Extract the (x, y) coordinate from the center of the cell holding the provided text.  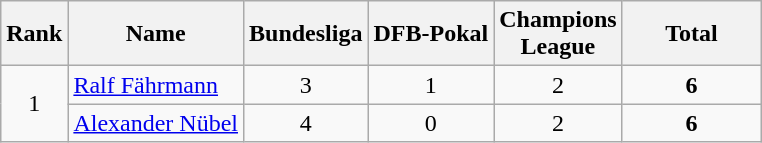
DFB-Pokal (431, 34)
3 (306, 85)
Rank (34, 34)
Name (156, 34)
Ralf Fährmann (156, 85)
Total (692, 34)
Alexander Nübel (156, 123)
0 (431, 123)
ChampionsLeague (558, 34)
4 (306, 123)
Bundesliga (306, 34)
